For the text-containing cell, return its midpoint in [X, Y] coordinate format. 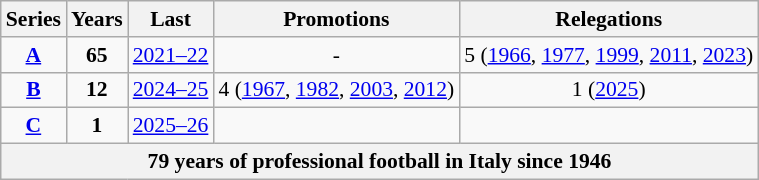
2025–26 [171, 126]
65 [97, 55]
2021–22 [171, 55]
4 (1967, 1982, 2003, 2012) [336, 90]
Series [34, 19]
B [34, 90]
2024–25 [171, 90]
- [336, 55]
5 (1966, 1977, 1999, 2011, 2023) [608, 55]
1 [97, 126]
12 [97, 90]
1 (2025) [608, 90]
Last [171, 19]
C [34, 126]
A [34, 55]
79 years of professional football in Italy since 1946 [380, 162]
Promotions [336, 19]
Relegations [608, 19]
Years [97, 19]
